Search for the cell housing the specified text and yield its (X, Y) center coordinate. 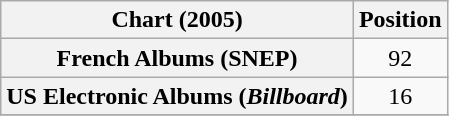
US Electronic Albums (Billboard) (178, 96)
16 (400, 96)
French Albums (SNEP) (178, 58)
92 (400, 58)
Position (400, 20)
Chart (2005) (178, 20)
